Detect which cell encompasses the target text, then output its [x, y] center coordinate. 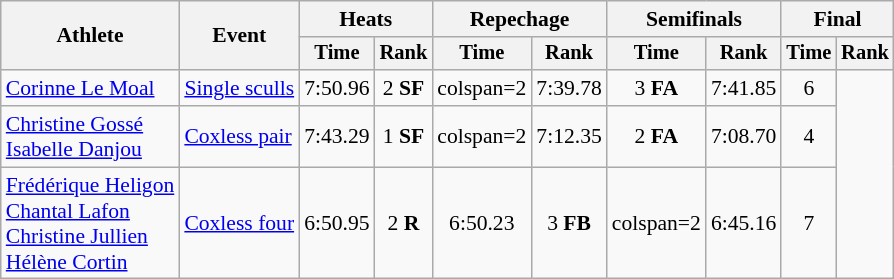
Frédérique HeligonChantal LafonChristine JullienHélène Cortin [90, 223]
6:50.23 [482, 223]
4 [808, 136]
Athlete [90, 36]
2 R [404, 223]
2 SF [404, 88]
7:39.78 [568, 88]
6:50.95 [336, 223]
Corinne Le Moal [90, 88]
Single sculls [239, 88]
3 FA [656, 88]
7:08.70 [744, 136]
6:45.16 [744, 223]
Semifinals [694, 19]
2 FA [656, 136]
7:41.85 [744, 88]
6 [808, 88]
7 [808, 223]
7:12.35 [568, 136]
3 FB [568, 223]
7:50.96 [336, 88]
7:43.29 [336, 136]
Event [239, 36]
1 SF [404, 136]
Repechage [520, 19]
Heats [366, 19]
Final [837, 19]
Christine GosséIsabelle Danjou [90, 136]
Coxless pair [239, 136]
Coxless four [239, 223]
